Pinpoint the cell where the given text exists, returning its (x, y) midpoint coordinate. 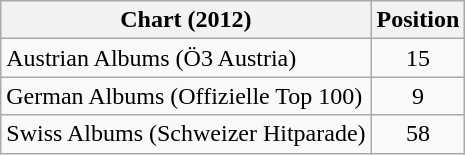
58 (418, 134)
Position (418, 20)
Swiss Albums (Schweizer Hitparade) (186, 134)
German Albums (Offizielle Top 100) (186, 96)
9 (418, 96)
Chart (2012) (186, 20)
Austrian Albums (Ö3 Austria) (186, 58)
15 (418, 58)
